Search for the cell housing the specified text and yield its [x, y] center coordinate. 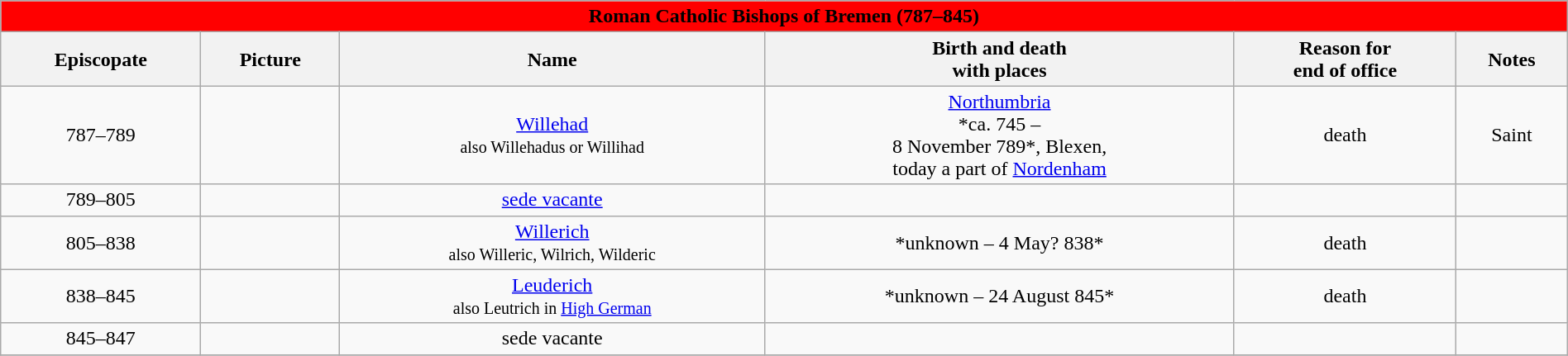
Willerichalso Willeric, Wilrich, Wilderic [552, 243]
Saint [1512, 135]
*unknown – 24 August 845* [1000, 296]
Notes [1512, 59]
Birth and deathwith places [1000, 59]
Roman Catholic Bishops of Bremen (787–845) [784, 17]
789–805 [101, 200]
Episcopate [101, 59]
Willehadalso Willehadus or Willihad [552, 135]
805–838 [101, 243]
845–847 [101, 339]
Leuderichalso Leutrich in High German [552, 296]
*unknown – 4 May? 838* [1000, 243]
787–789 [101, 135]
838–845 [101, 296]
Picture [270, 59]
Northumbria*ca. 745 – 8 November 789*, Blexen, today a part of Nordenham [1000, 135]
Name [552, 59]
Reason for end of office [1345, 59]
